Return the (x, y) coordinate for the center point of the cell that contains the specified text.  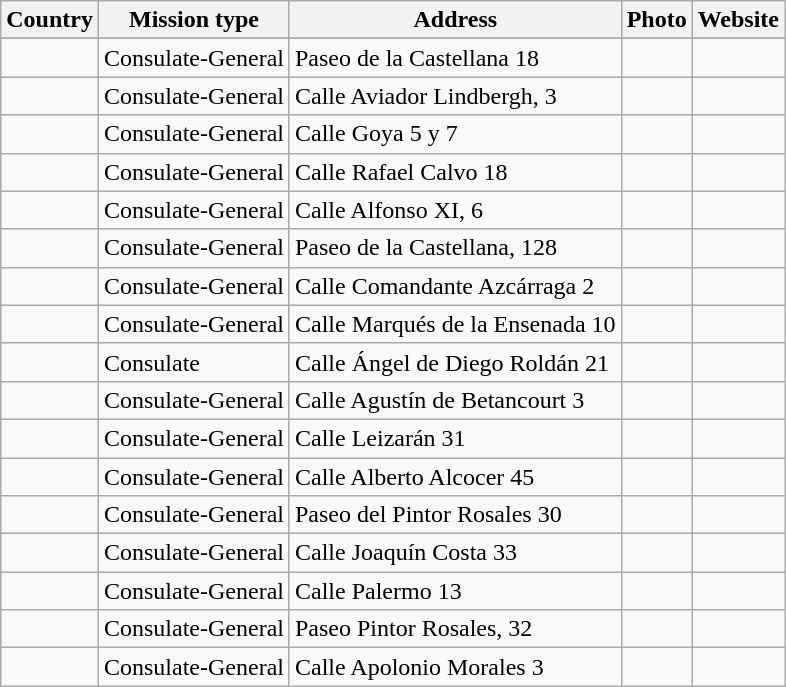
Calle Comandante Azcárraga 2 (455, 286)
Calle Goya 5 y 7 (455, 134)
Paseo de la Castellana, 128 (455, 248)
Address (455, 20)
Calle Marqués de la Ensenada 10 (455, 324)
Photo (656, 20)
Calle Aviador Lindbergh, 3 (455, 96)
Calle Palermo 13 (455, 591)
Calle Rafael Calvo 18 (455, 172)
Calle Joaquín Costa 33 (455, 553)
Calle Agustín de Betancourt 3 (455, 400)
Calle Leizarán 31 (455, 438)
Paseo Pintor Rosales, 32 (455, 629)
Calle Alfonso XI, 6 (455, 210)
Calle Ángel de Diego Roldán 21 (455, 362)
Consulate (194, 362)
Country (50, 20)
Website (738, 20)
Calle Alberto Alcocer 45 (455, 477)
Mission type (194, 20)
Calle Apolonio Morales 3 (455, 667)
Paseo de la Castellana 18 (455, 58)
Paseo del Pintor Rosales 30 (455, 515)
